Identify which cell holds the provided text, then report its (x, y) central coordinate. 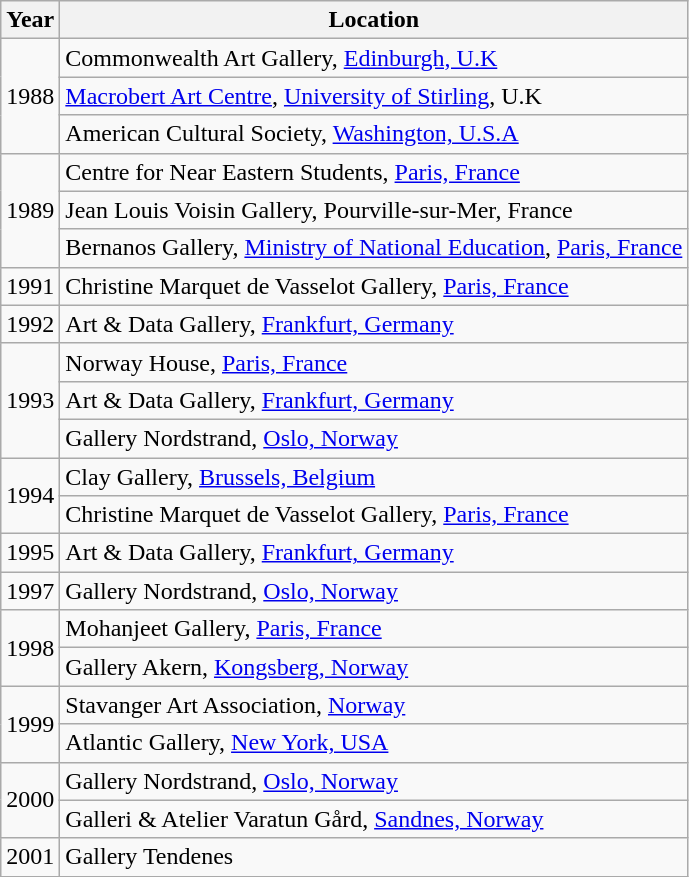
Location (374, 20)
Gallery Tendenes (374, 857)
1992 (30, 324)
1995 (30, 553)
Gallery Akern, Kongsberg, Norway (374, 667)
American Cultural Society, Washington, U.S.A (374, 134)
Galleri & Atelier Varatun Gård, Sandnes, Norway (374, 819)
Clay Gallery, Brussels, Belgium (374, 477)
Centre for Near Eastern Students, Paris, France (374, 172)
Commonwealth Art Gallery, Edinburgh, U.K (374, 58)
1988 (30, 96)
1989 (30, 210)
2000 (30, 800)
1999 (30, 724)
Bernanos Gallery, Ministry of National Education, Paris, France (374, 248)
Mohanjeet Gallery, Paris, France (374, 629)
1994 (30, 496)
2001 (30, 857)
1993 (30, 400)
Stavanger Art Association, Norway (374, 705)
Jean Louis Voisin Gallery, Pourville-sur-Mer, France (374, 210)
Year (30, 20)
1998 (30, 648)
Norway House, Paris, France (374, 362)
1991 (30, 286)
Macrobert Art Centre, University of Stirling, U.K (374, 96)
Atlantic Gallery, New York, USA (374, 743)
1997 (30, 591)
